Output the (X, Y) coordinate of the center of the cell containing the given text.  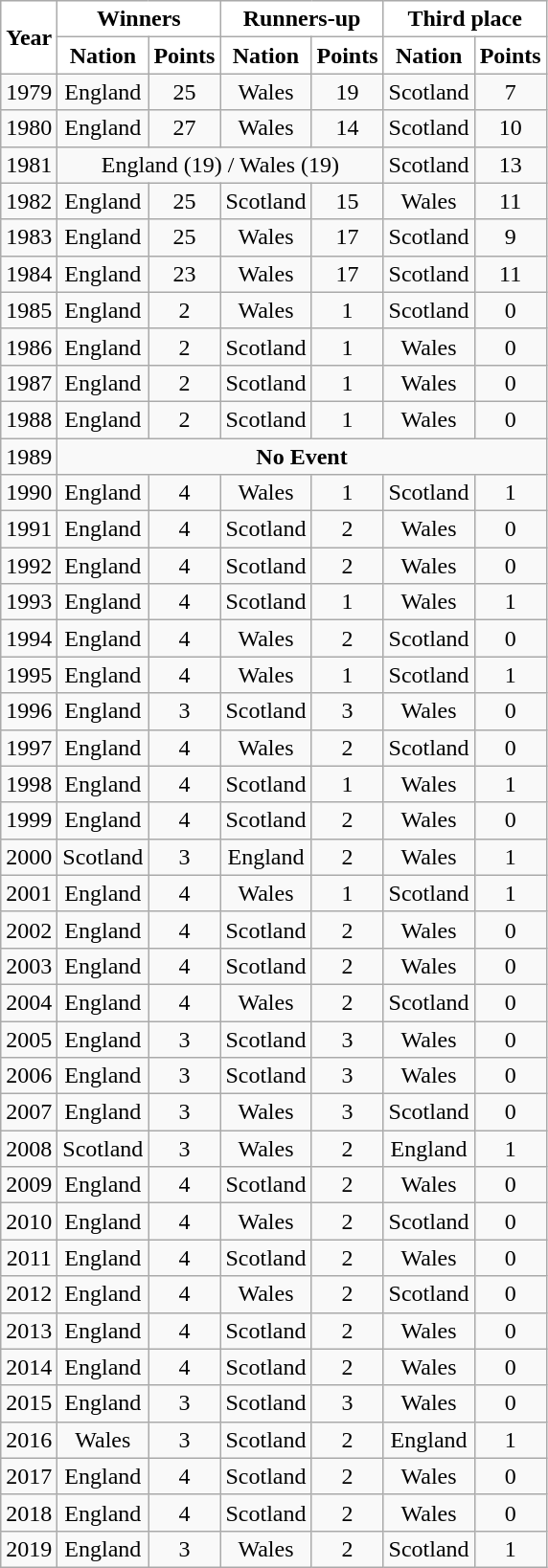
2017 (29, 1476)
1980 (29, 128)
2014 (29, 1367)
1990 (29, 493)
1995 (29, 675)
2015 (29, 1403)
1993 (29, 602)
1979 (29, 92)
1989 (29, 457)
Third place (465, 19)
Year (29, 37)
2011 (29, 1258)
19 (347, 92)
2009 (29, 1185)
1992 (29, 566)
1982 (29, 201)
1988 (29, 419)
1991 (29, 529)
1998 (29, 784)
2003 (29, 966)
1983 (29, 237)
2004 (29, 1002)
2002 (29, 930)
1999 (29, 820)
2007 (29, 1112)
1986 (29, 347)
England (19) / Wales (19) (220, 165)
1994 (29, 638)
1987 (29, 383)
1985 (29, 310)
7 (510, 92)
9 (510, 237)
2018 (29, 1512)
2010 (29, 1221)
2005 (29, 1039)
No Event (302, 457)
Winners (139, 19)
2000 (29, 857)
27 (184, 128)
2012 (29, 1294)
2019 (29, 1549)
1984 (29, 274)
2006 (29, 1076)
14 (347, 128)
10 (510, 128)
2008 (29, 1149)
Runners-up (302, 19)
13 (510, 165)
1981 (29, 165)
1996 (29, 711)
2016 (29, 1440)
2013 (29, 1331)
23 (184, 274)
1997 (29, 748)
2001 (29, 893)
15 (347, 201)
